Capture the cell that displays the provided text and extract its (x, y) central coordinate. 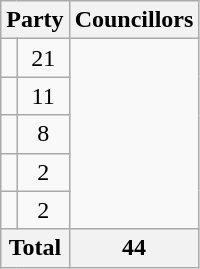
44 (134, 248)
8 (43, 134)
21 (43, 58)
Councillors (134, 20)
Party (35, 20)
Total (35, 248)
11 (43, 96)
